Identify which cell holds the provided text, then report its (X, Y) central coordinate. 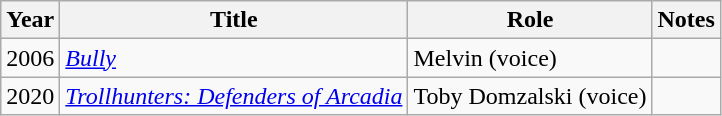
Year (30, 20)
Trollhunters: Defenders of Arcadia (234, 96)
Notes (686, 20)
2020 (30, 96)
2006 (30, 58)
Title (234, 20)
Melvin (voice) (530, 58)
Toby Domzalski (voice) (530, 96)
Role (530, 20)
Bully (234, 58)
